Find where the given text appears and provide that cell's center as (X, Y) coordinate. 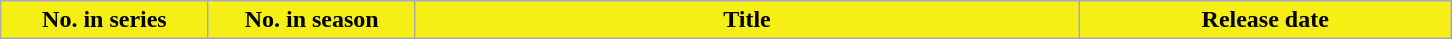
No. in series (104, 20)
Title (746, 20)
No. in season (312, 20)
Release date (1266, 20)
